Identify which cell holds the provided text, then report its (x, y) central coordinate. 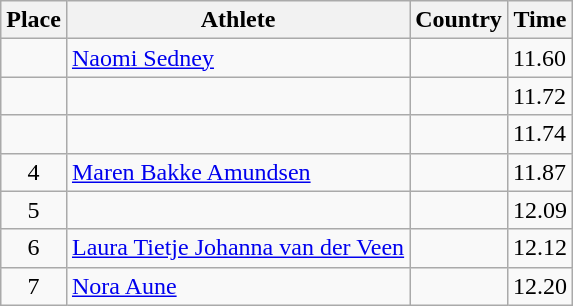
Place (34, 20)
Maren Bakke Amundsen (238, 172)
11.74 (540, 134)
Time (540, 20)
7 (34, 286)
12.12 (540, 248)
11.72 (540, 96)
Nora Aune (238, 286)
Country (459, 20)
Athlete (238, 20)
4 (34, 172)
Laura Tietje Johanna van der Veen (238, 248)
11.87 (540, 172)
Naomi Sedney (238, 58)
5 (34, 210)
6 (34, 248)
11.60 (540, 58)
12.09 (540, 210)
12.20 (540, 286)
